Capture the cell that displays the provided text and extract its (x, y) central coordinate. 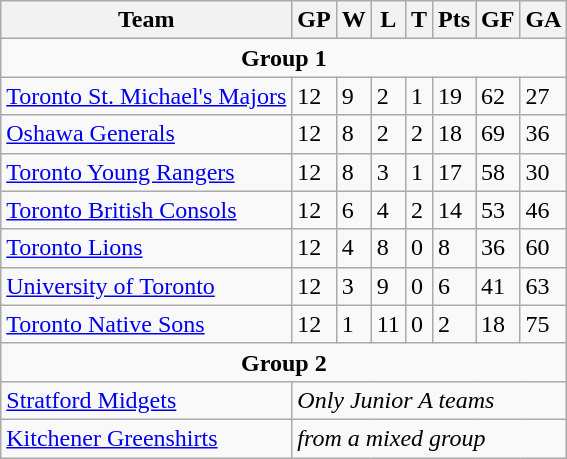
Only Junior A teams (430, 400)
Group 2 (284, 362)
L (388, 20)
41 (498, 286)
Pts (454, 20)
Stratford Midgets (146, 400)
11 (388, 324)
69 (498, 134)
19 (454, 96)
Toronto Young Rangers (146, 172)
63 (544, 286)
W (354, 20)
75 (544, 324)
27 (544, 96)
University of Toronto (146, 286)
Oshawa Generals (146, 134)
from a mixed group (430, 438)
Team (146, 20)
46 (544, 210)
GP (314, 20)
17 (454, 172)
58 (498, 172)
Group 1 (284, 58)
60 (544, 248)
14 (454, 210)
53 (498, 210)
Kitchener Greenshirts (146, 438)
30 (544, 172)
Toronto Lions (146, 248)
T (418, 20)
Toronto St. Michael's Majors (146, 96)
GA (544, 20)
Toronto Native Sons (146, 324)
62 (498, 96)
GF (498, 20)
Toronto British Consols (146, 210)
